For the text-containing cell, return its midpoint in (x, y) coordinate format. 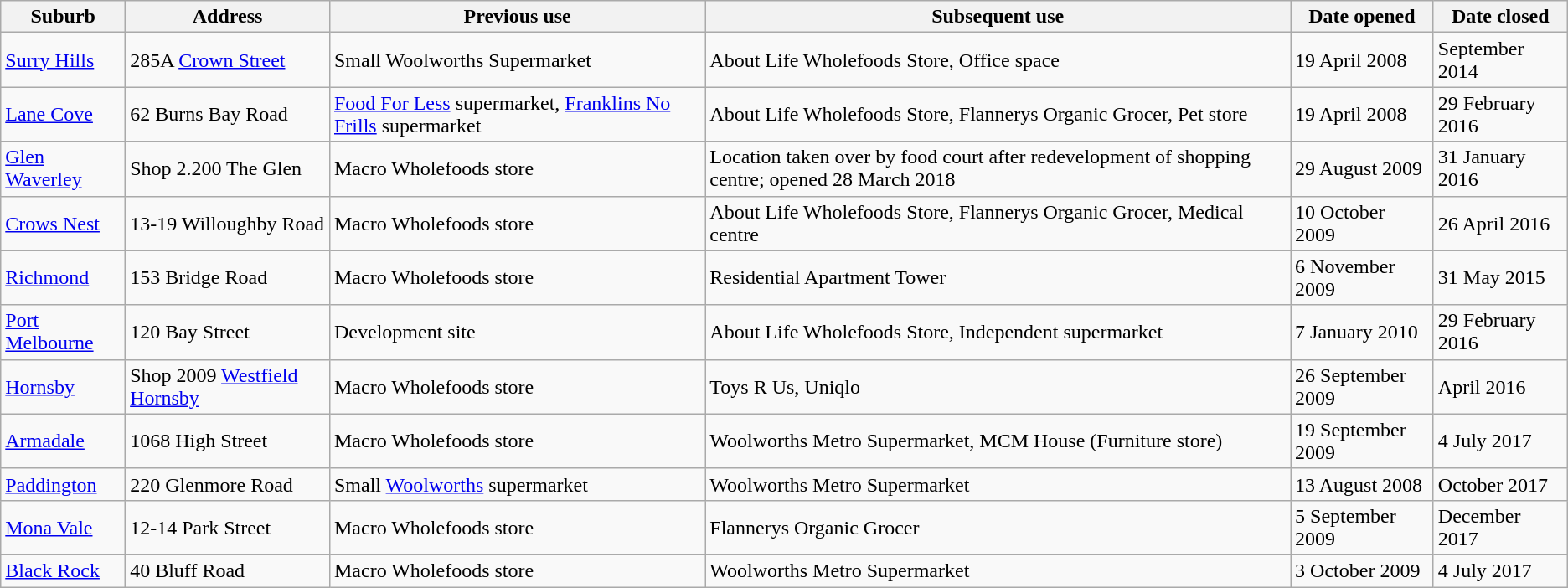
31 May 2015 (1500, 278)
5 September 2009 (1362, 528)
About Life Wholefoods Store, Office space (998, 60)
Development site (517, 332)
Toys R Us, Uniqlo (998, 387)
3 October 2009 (1362, 570)
29 August 2009 (1362, 169)
Hornsby (64, 387)
Armadale (64, 441)
December 2017 (1500, 528)
Date opened (1362, 17)
About Life Wholefoods Store, Flannerys Organic Grocer, Pet store (998, 114)
Glen Waverley (64, 169)
April 2016 (1500, 387)
October 2017 (1500, 484)
19 September 2009 (1362, 441)
Shop 2009 Westfield Hornsby (228, 387)
220 Glenmore Road (228, 484)
Date closed (1500, 17)
Flannerys Organic Grocer (998, 528)
Address (228, 17)
Small Woolworths Supermarket (517, 60)
Small Woolworths supermarket (517, 484)
13 August 2008 (1362, 484)
12-14 Park Street (228, 528)
26 April 2016 (1500, 223)
153 Bridge Road (228, 278)
September 2014 (1500, 60)
7 January 2010 (1362, 332)
Location taken over by food court after redevelopment of shopping centre; opened 28 March 2018 (998, 169)
Richmond (64, 278)
62 Burns Bay Road (228, 114)
40 Bluff Road (228, 570)
Residential Apartment Tower (998, 278)
Surry Hills (64, 60)
Woolworths Metro Supermarket, MCM House (Furniture store) (998, 441)
13-19 Willoughby Road (228, 223)
Black Rock (64, 570)
About Life Wholefoods Store, Independent supermarket (998, 332)
6 November 2009 (1362, 278)
Paddington (64, 484)
285A Crown Street (228, 60)
Shop 2.200 The Glen (228, 169)
120 Bay Street (228, 332)
31 January 2016 (1500, 169)
1068 High Street (228, 441)
Port Melbourne (64, 332)
Crows Nest (64, 223)
10 October 2009 (1362, 223)
Suburb (64, 17)
26 September 2009 (1362, 387)
About Life Wholefoods Store, Flannerys Organic Grocer, Medical centre (998, 223)
Subsequent use (998, 17)
Mona Vale (64, 528)
Food For Less supermarket, Franklins No Frills supermarket (517, 114)
Previous use (517, 17)
Lane Cove (64, 114)
